Pinpoint the cell where the given text exists, returning its [x, y] midpoint coordinate. 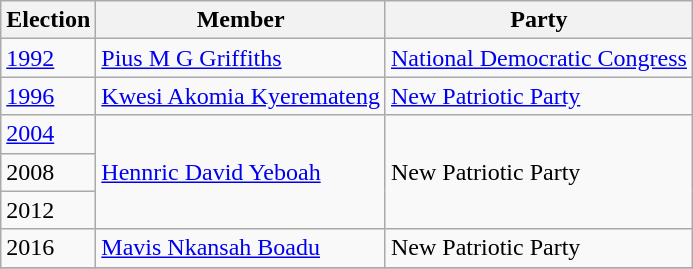
Kwesi Akomia Kyeremateng [241, 96]
Pius M G Griffiths [241, 58]
2012 [48, 210]
2016 [48, 248]
1996 [48, 96]
1992 [48, 58]
Mavis Nkansah Boadu [241, 248]
2008 [48, 172]
2004 [48, 134]
Member [241, 20]
Party [538, 20]
Election [48, 20]
National Democratic Congress [538, 58]
Hennric David Yeboah [241, 172]
